Find where the given text appears and provide that cell's center as (X, Y) coordinate. 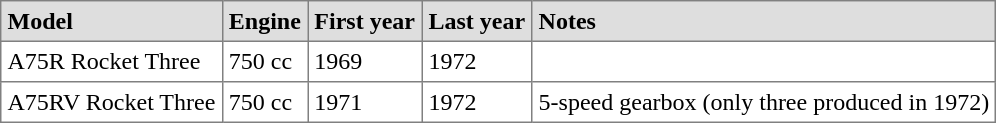
Model (112, 21)
Notes (764, 21)
1969 (365, 61)
Last year (477, 21)
5-speed gearbox (only three produced in 1972) (764, 102)
1971 (365, 102)
Engine (265, 21)
A75RV Rocket Three (112, 102)
First year (365, 21)
A75R Rocket Three (112, 61)
